Pinpoint the cell where the given text exists, returning its (x, y) midpoint coordinate. 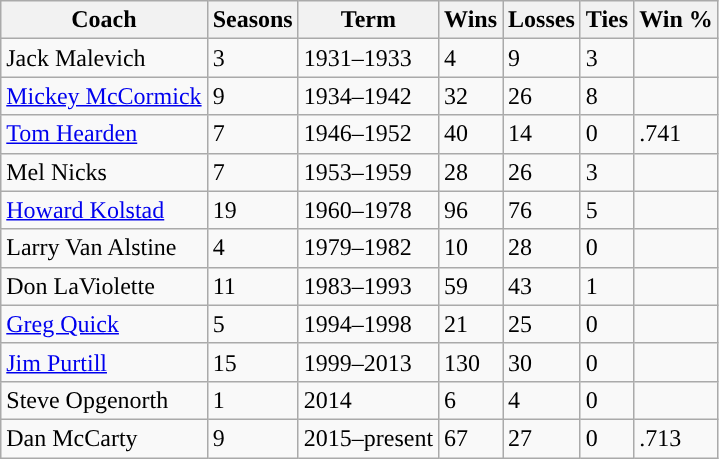
2014 (368, 400)
1960–1978 (368, 210)
11 (252, 286)
1931–1933 (368, 58)
130 (471, 362)
30 (542, 362)
Win % (676, 20)
67 (471, 438)
Mickey McCormick (104, 96)
Seasons (252, 20)
.741 (676, 134)
27 (542, 438)
Tom Hearden (104, 134)
1946–1952 (368, 134)
76 (542, 210)
Term (368, 20)
59 (471, 286)
Steve Opgenorth (104, 400)
32 (471, 96)
1934–1942 (368, 96)
Jack Malevich (104, 58)
43 (542, 286)
Jim Purtill (104, 362)
21 (471, 324)
14 (542, 134)
1994–1998 (368, 324)
96 (471, 210)
Don LaViolette (104, 286)
Greg Quick (104, 324)
6 (471, 400)
Losses (542, 20)
1999–2013 (368, 362)
15 (252, 362)
10 (471, 248)
Wins (471, 20)
25 (542, 324)
40 (471, 134)
Howard Kolstad (104, 210)
1983–1993 (368, 286)
19 (252, 210)
2015–present (368, 438)
Mel Nicks (104, 172)
Coach (104, 20)
1979–1982 (368, 248)
Dan McCarty (104, 438)
Larry Van Alstine (104, 248)
8 (606, 96)
1953–1959 (368, 172)
Ties (606, 20)
.713 (676, 438)
